Scan for the cell matching the given text and deliver its [X, Y] coordinate at center. 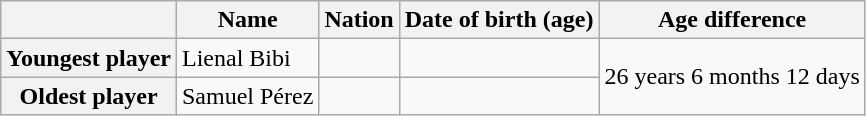
Nation [359, 20]
Oldest player [89, 96]
Name [247, 20]
Samuel Pérez [247, 96]
Age difference [732, 20]
26 years 6 months 12 days [732, 77]
Date of birth (age) [499, 20]
Youngest player [89, 58]
Lienal Bibi [247, 58]
